Return [x, y] of the center of cell containing provided text 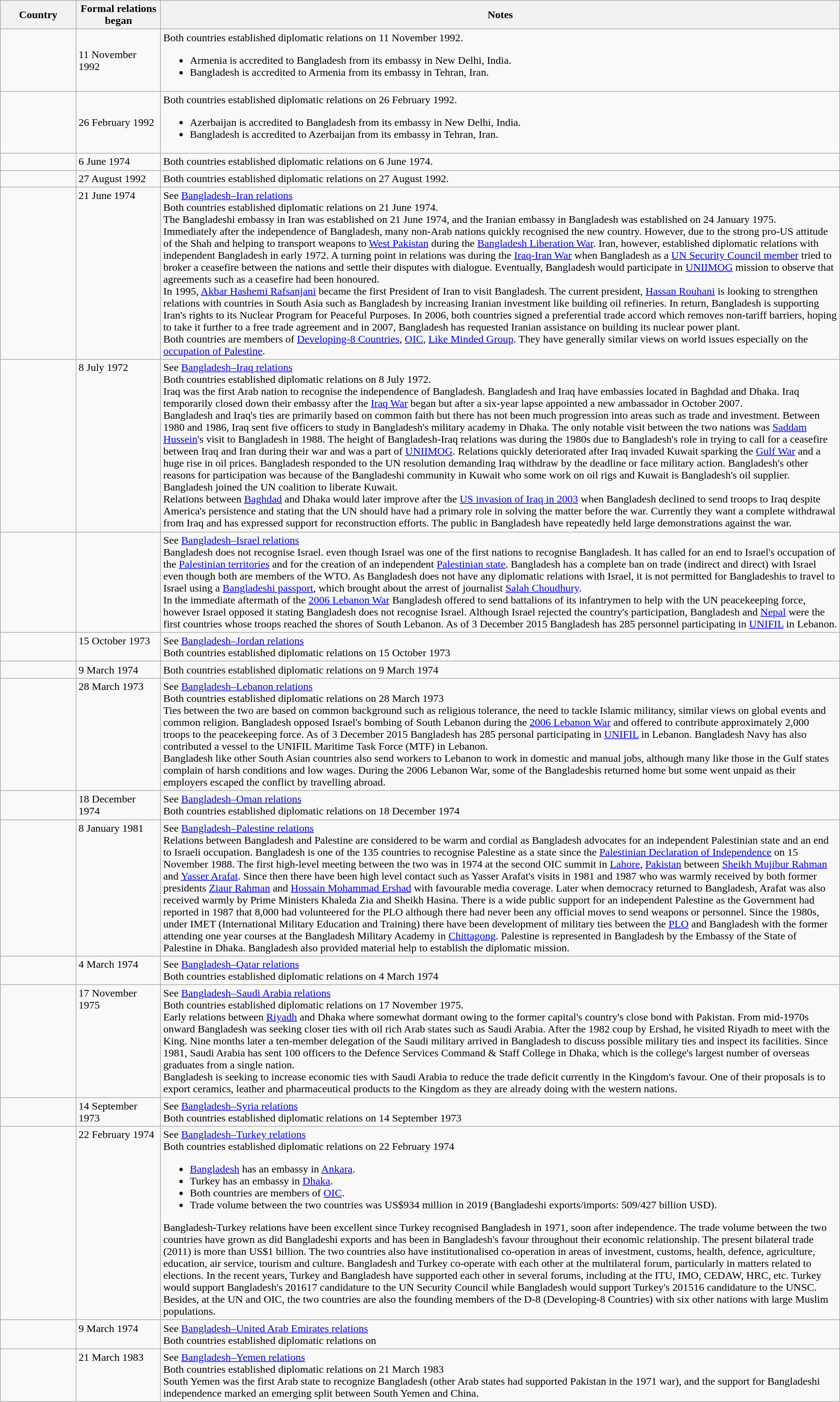
Both countries established diplomatic relations on 27 August 1992. [500, 179]
26 February 1992 [119, 122]
See Bangladesh–Jordan relationsBoth countries established diplomatic relations on 15 October 1973 [500, 647]
21 March 1983 [119, 1375]
22 February 1974 [119, 1223]
See Bangladesh–United Arab Emirates relationsBoth countries established diplomatic relations on [500, 1335]
Notes [500, 15]
28 March 1973 [119, 734]
18 December 1974 [119, 805]
Formal relations began [119, 15]
17 November 1975 [119, 1041]
8 January 1981 [119, 888]
See Bangladesh–Oman relationsBoth countries established diplomatic relations on 18 December 1974 [500, 805]
Both countries established diplomatic relations on 6 June 1974. [500, 162]
15 October 1973 [119, 647]
11 November 1992 [119, 60]
Country [38, 15]
Both countries established diplomatic relations on 9 March 1974 [500, 670]
6 June 1974 [119, 162]
14 September 1973 [119, 1112]
See Bangladesh–Qatar relationsBoth countries established diplomatic relations on 4 March 1974 [500, 970]
8 July 1972 [119, 446]
4 March 1974 [119, 970]
See Bangladesh–Syria relationsBoth countries established diplomatic relations on 14 September 1973 [500, 1112]
27 August 1992 [119, 179]
21 June 1974 [119, 273]
